Locate the cell with the specified text and output its [x, y] center coordinate. 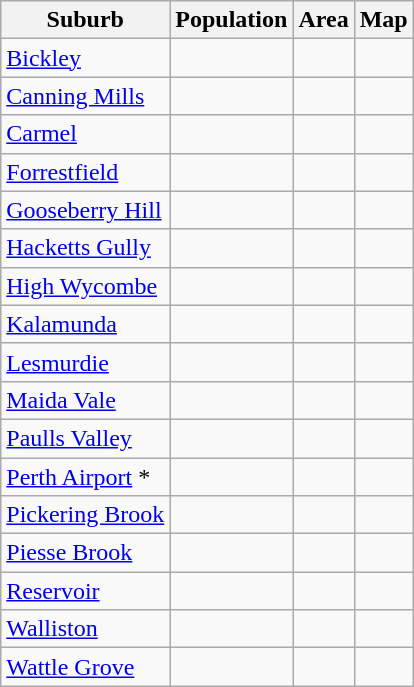
Pickering Brook [86, 515]
Canning Mills [86, 96]
Map [384, 20]
Walliston [86, 629]
Bickley [86, 58]
Perth Airport * [86, 477]
Piesse Brook [86, 553]
Reservoir [86, 591]
High Wycombe [86, 286]
Wattle Grove [86, 667]
Gooseberry Hill [86, 210]
Suburb [86, 20]
Kalamunda [86, 324]
Maida Vale [86, 400]
Area [324, 20]
Population [232, 20]
Forrestfield [86, 172]
Carmel [86, 134]
Paulls Valley [86, 438]
Lesmurdie [86, 362]
Hacketts Gully [86, 248]
